Determine the (x, y) coordinate at the center of the cell enclosing the given text.  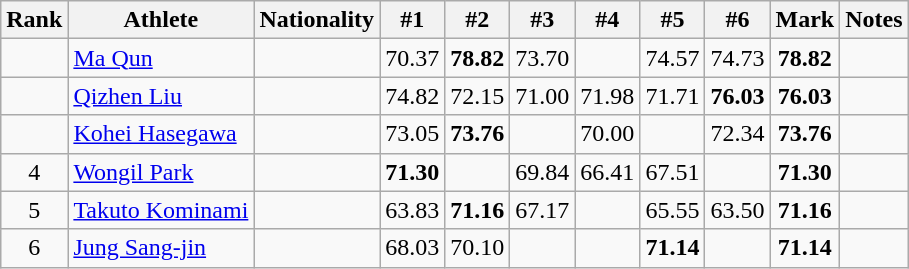
63.83 (412, 210)
69.84 (542, 172)
71.00 (542, 96)
70.37 (412, 58)
71.98 (608, 96)
Jung Sang-jin (161, 248)
#4 (608, 20)
#1 (412, 20)
Takuto Kominami (161, 210)
6 (34, 248)
72.15 (478, 96)
#2 (478, 20)
68.03 (412, 248)
Wongil Park (161, 172)
Ma Qun (161, 58)
67.17 (542, 210)
71.71 (672, 96)
65.55 (672, 210)
#3 (542, 20)
#5 (672, 20)
70.10 (478, 248)
Notes (874, 20)
74.57 (672, 58)
Mark (805, 20)
Rank (34, 20)
4 (34, 172)
74.82 (412, 96)
Kohei Hasegawa (161, 134)
66.41 (608, 172)
#6 (738, 20)
67.51 (672, 172)
74.73 (738, 58)
Athlete (161, 20)
73.70 (542, 58)
72.34 (738, 134)
Qizhen Liu (161, 96)
73.05 (412, 134)
5 (34, 210)
70.00 (608, 134)
Nationality (317, 20)
63.50 (738, 210)
